Output the [X, Y] coordinate of the center of the cell containing the given text.  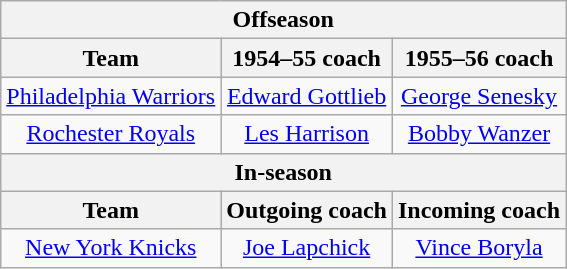
Philadelphia Warriors [111, 96]
Edward Gottlieb [307, 96]
Incoming coach [478, 210]
Les Harrison [307, 134]
Outgoing coach [307, 210]
Joe Lapchick [307, 248]
1954–55 coach [307, 58]
Offseason [284, 20]
New York Knicks [111, 248]
Rochester Royals [111, 134]
In-season [284, 172]
Bobby Wanzer [478, 134]
1955–56 coach [478, 58]
Vince Boryla [478, 248]
George Senesky [478, 96]
